Pinpoint the cell where the given text exists, returning its (x, y) midpoint coordinate. 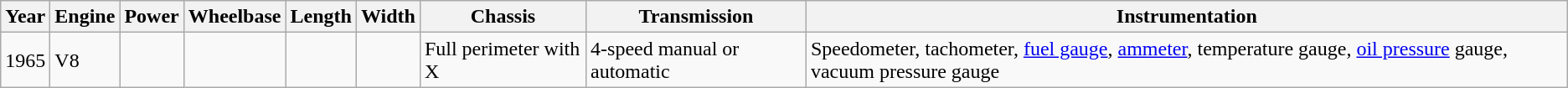
4-speed manual or automatic (697, 60)
Width (388, 17)
Full perimeter with X (503, 60)
V8 (85, 60)
Power (152, 17)
1965 (25, 60)
Year (25, 17)
Chassis (503, 17)
Transmission (697, 17)
Length (321, 17)
Speedometer, tachometer, fuel gauge, ammeter, temperature gauge, oil pressure gauge, vacuum pressure gauge (1186, 60)
Engine (85, 17)
Instrumentation (1186, 17)
Wheelbase (235, 17)
